Return [x, y] of the center of cell containing provided text 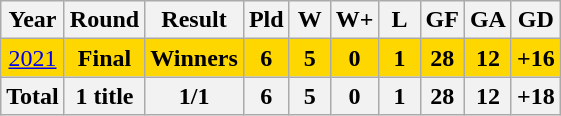
Total [33, 96]
Result [194, 20]
2021 [33, 58]
W [310, 20]
+16 [536, 58]
1 title [104, 96]
GD [536, 20]
Round [104, 20]
W+ [354, 20]
Winners [194, 58]
1/1 [194, 96]
L [400, 20]
Pld [266, 20]
+18 [536, 96]
Final [104, 58]
Year [33, 20]
GF [442, 20]
GA [488, 20]
